Scan for the cell matching the given text and deliver its [X, Y] coordinate at center. 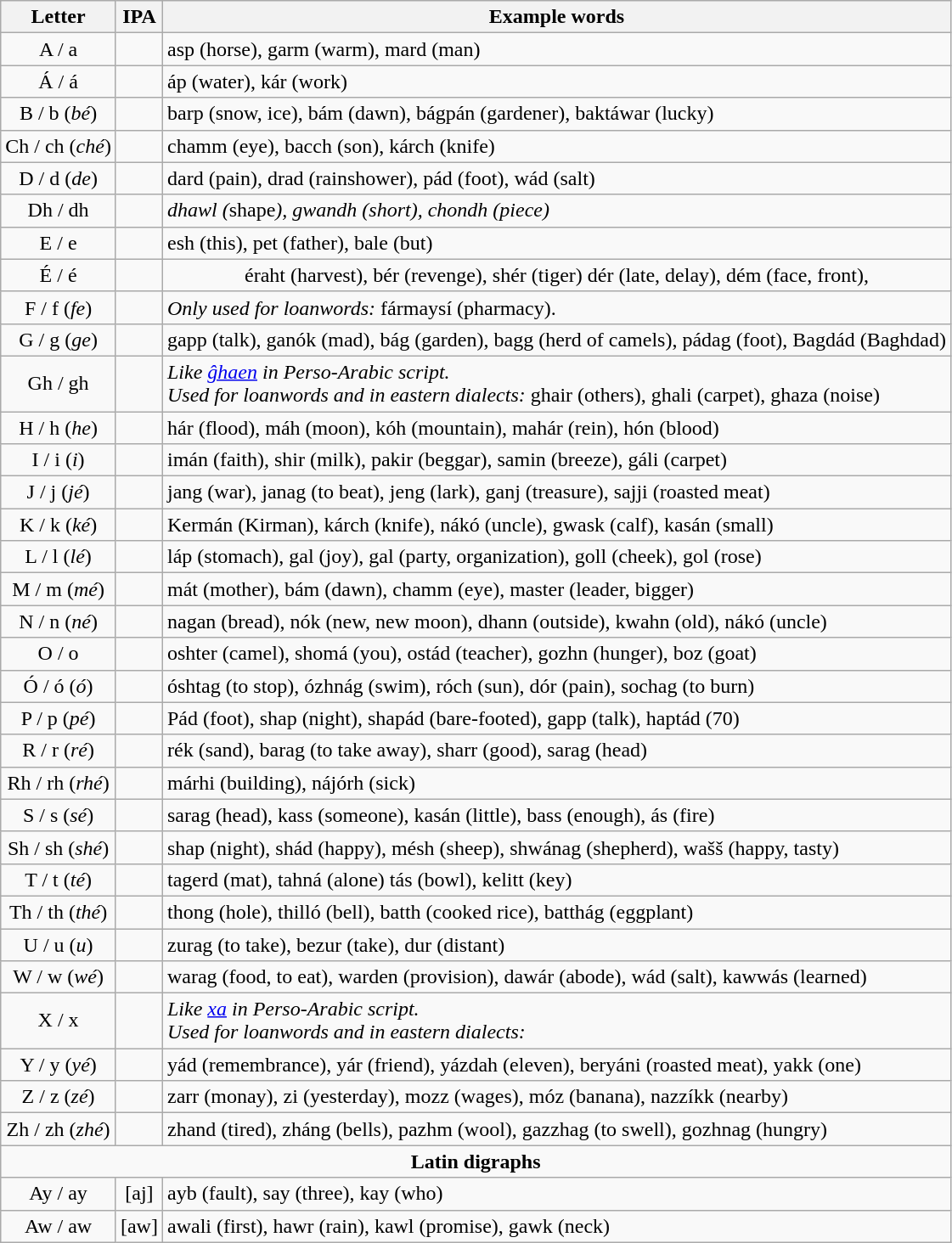
Ay / ay [59, 1194]
B / b (bé) [59, 114]
Ch / ch (ché) [59, 146]
Rh / rh (rhé) [59, 783]
Letter [59, 17]
zarr (monay), zi (yesterday), mozz (wages), móz (banana), nazzíkk (nearby) [556, 1097]
[aw] [139, 1226]
oshter (camel), shomá (you), ostád (teacher), gozhn (hunger), boz (goat) [556, 654]
tagerd (mat), tahná (alone) tás (bowl), kelitt (key) [556, 880]
ayb (fault), say (three), kay (who) [556, 1194]
chamm (eye), bacch (son), kárch (knife) [556, 146]
Example words [556, 17]
hár (flood), máh (moon), kóh (mountain), mahár (rein), hón (blood) [556, 427]
zurag (to take), bezur (take), dur (distant) [556, 945]
yád (remembrance), yár (friend), yázdah (eleven), beryáni (roasted meat), yakk (one) [556, 1065]
Latin digraphs [476, 1161]
mát (mother), bám (dawn), chamm (eye), master (leader, bigger) [556, 589]
L / l (lé) [59, 557]
esh (this), pet (father), bale (but) [556, 243]
Y / y (yé) [59, 1065]
D / d (de) [59, 178]
X / x [59, 1021]
éraht (harvest), bér (revenge), shér (tiger) dér (late, delay), dém (face, front), [556, 275]
nagan (bread), nók (new, new moon), dhann (outside), kwahn (old), nákó (uncle) [556, 621]
gapp (talk), ganók (mad), bág (garden), bagg (herd of camels), pádag (foot), Bagdád (Baghdad) [556, 340]
U / u (u) [59, 945]
H / h (he) [59, 427]
T / t (té) [59, 880]
imán (faith), shir (milk), pakir (beggar), samin (breeze), gáli (carpet) [556, 460]
Only used for loanwords: fármaysí (pharmacy). [556, 307]
I / i (i) [59, 460]
N / n (né) [59, 621]
láp (stomach), gal (joy), gal (party, organization), goll (cheek), gol (rose) [556, 557]
G / g (ge) [59, 340]
Z / z (zé) [59, 1097]
P / p (pé) [59, 718]
O / o [59, 654]
Kermán (Kirman), kárch (knife), nákó (uncle), gwask (calf), kasán (small) [556, 525]
[aj] [139, 1194]
A / a [59, 49]
E / e [59, 243]
F / f (fe) [59, 307]
Gh / gh [59, 384]
R / r (ré) [59, 751]
Like ĝhaen in Perso-Arabic script.Used for loanwords and in eastern dialects: ghair (others), ghali (carpet), ghaza (noise) [556, 384]
sarag (head), kass (someone), kasán (little), bass (enough), ás (fire) [556, 815]
awali (first), hawr (rain), kawl (promise), gawk (neck) [556, 1226]
IPA [139, 17]
óshtag (to stop), ózhnág (swim), róch (sun), dór (pain), sochag (to burn) [556, 686]
Th / th (thé) [59, 912]
áp (water), kár (work) [556, 82]
asp (horse), garm (warm), mard (man) [556, 49]
Zh / zh (zhé) [59, 1129]
zhand (tired), zháng (bells), pazhm (wool), gazzhag (to swell), gozhnag (hungry) [556, 1129]
J / j (jé) [59, 492]
jang (war), janag (to beat), jeng (lark), ganj (treasure), sajji (roasted meat) [556, 492]
K / k (ké) [59, 525]
W / w (wé) [59, 977]
rék (sand), barag (to take away), sharr (good), sarag (head) [556, 751]
M / m (mé) [59, 589]
thong (hole), thilló (bell), batth (cooked rice), batthág (eggplant) [556, 912]
shap (night), shád (happy), mésh (sheep), shwánag (shepherd), wašš (happy, tasty) [556, 847]
Pád (foot), shap (night), shapád (bare-footed), gapp (talk), haptád (70) [556, 718]
É / é [59, 275]
Like xa in Perso-Arabic script.Used for loanwords and in eastern dialects: [556, 1021]
dhawl (shape), gwandh (short), chondh (piece) [556, 211]
márhi (building), nájórh (sick) [556, 783]
Sh / sh (shé) [59, 847]
Ó / ó (ó) [59, 686]
warag (food, to eat), warden (provision), dawár (abode), wád (salt), kawwás (learned) [556, 977]
Aw / aw [59, 1226]
dard (pain), drad (rainshower), pád (foot), wád (salt) [556, 178]
barp (snow, ice), bám (dawn), bágpán (gardener), baktáwar (lucky) [556, 114]
Dh / dh [59, 211]
Á / á [59, 82]
S / s (sé) [59, 815]
